Find where the given text appears and provide that cell's center as (x, y) coordinate. 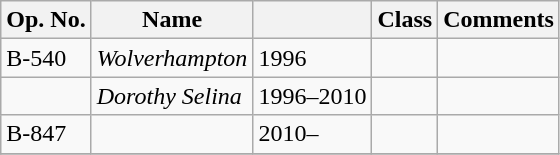
Comments (499, 20)
Dorothy Selina (172, 96)
Name (172, 20)
Op. No. (46, 20)
B-540 (46, 58)
1996 (312, 58)
2010– (312, 134)
Wolverhampton (172, 58)
B-847 (46, 134)
Class (405, 20)
1996–2010 (312, 96)
